Pinpoint the cell where the given text exists, returning its (x, y) midpoint coordinate. 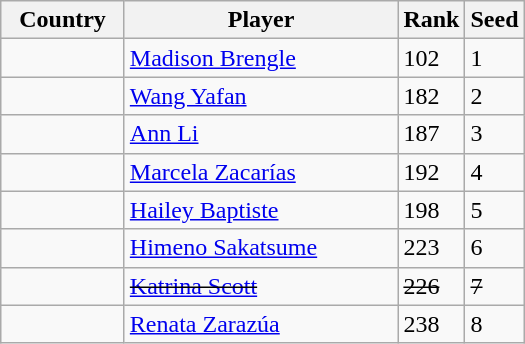
198 (432, 210)
Ann Li (261, 134)
Himeno Sakatsume (261, 248)
3 (494, 134)
192 (432, 172)
Madison Brengle (261, 58)
4 (494, 172)
Country (63, 20)
2 (494, 96)
7 (494, 286)
Renata Zarazúa (261, 324)
1 (494, 58)
226 (432, 286)
Katrina Scott (261, 286)
Rank (432, 20)
187 (432, 134)
Marcela Zacarías (261, 172)
6 (494, 248)
8 (494, 324)
Wang Yafan (261, 96)
Seed (494, 20)
Hailey Baptiste (261, 210)
182 (432, 96)
Player (261, 20)
223 (432, 248)
5 (494, 210)
238 (432, 324)
102 (432, 58)
